Return the [X, Y] coordinate for the center point of the cell that contains the specified text.  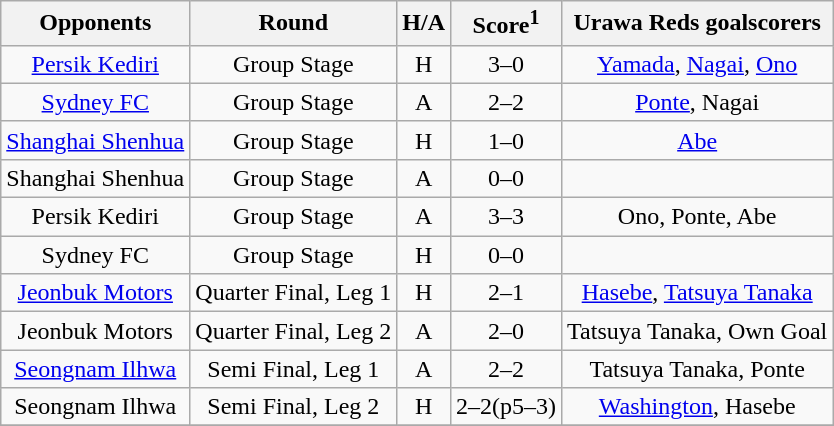
Quarter Final, Leg 2 [294, 331]
Round [294, 24]
Score1 [506, 24]
Opponents [96, 24]
Hasebe, Tatsuya Tanaka [698, 293]
2–1 [506, 293]
Tatsuya Tanaka, Ponte [698, 369]
3–0 [506, 64]
Urawa Reds goalscorers [698, 24]
H/A [424, 24]
3–3 [506, 217]
Semi Final, Leg 2 [294, 407]
Quarter Final, Leg 1 [294, 293]
Yamada, Nagai, Ono [698, 64]
Tatsuya Tanaka, Own Goal [698, 331]
Washington, Hasebe [698, 407]
2–2(p5–3) [506, 407]
1–0 [506, 140]
2–0 [506, 331]
Semi Final, Leg 1 [294, 369]
Ponte, Nagai [698, 102]
Abe [698, 140]
Ono, Ponte, Abe [698, 217]
